Capture the cell that displays the provided text and extract its (x, y) central coordinate. 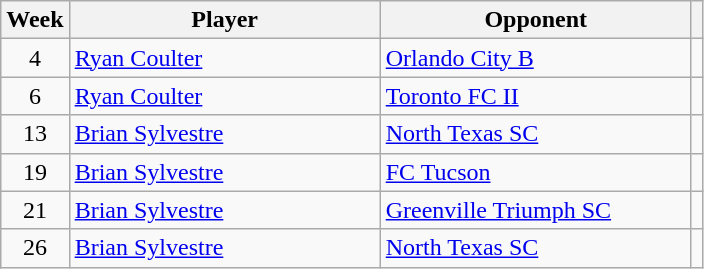
6 (35, 96)
26 (35, 248)
19 (35, 172)
Week (35, 20)
FC Tucson (536, 172)
21 (35, 210)
Toronto FC II (536, 96)
Player (224, 20)
Opponent (536, 20)
13 (35, 134)
Greenville Triumph SC (536, 210)
4 (35, 58)
Orlando City B (536, 58)
